Extract the (X, Y) coordinate from the center of the cell holding the provided text.  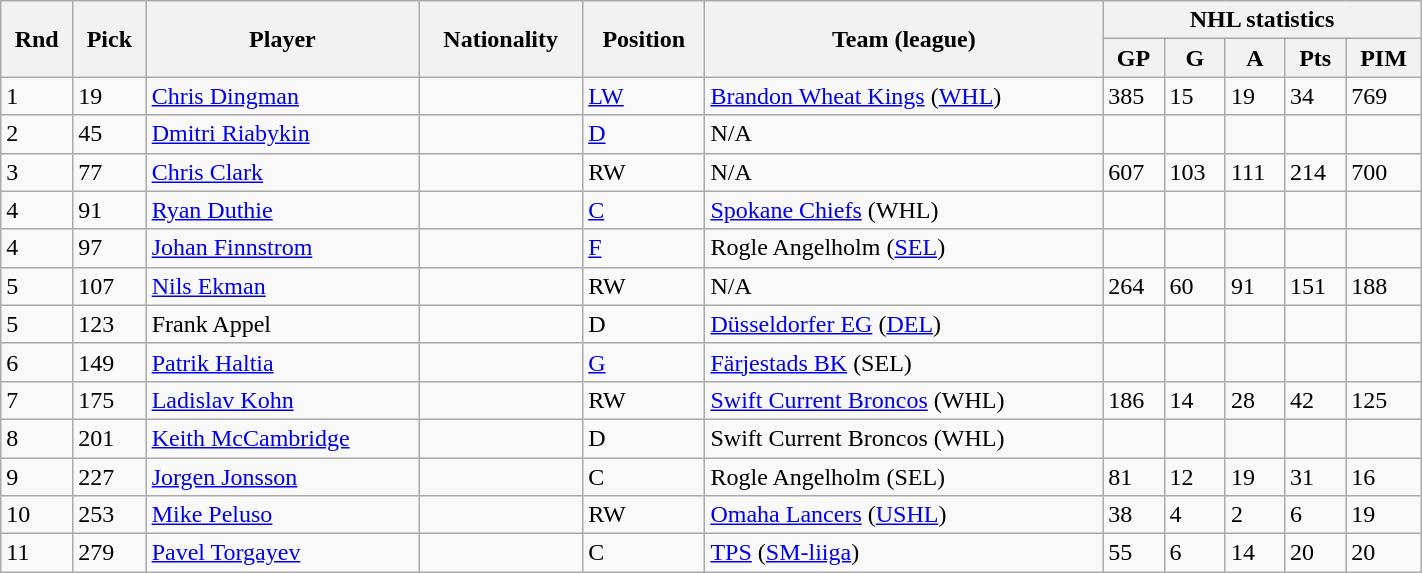
123 (110, 324)
Ladislav Kohn (282, 400)
9 (37, 477)
97 (110, 248)
175 (110, 400)
7 (37, 400)
111 (1254, 172)
8 (37, 438)
253 (110, 515)
188 (1384, 286)
Position (644, 39)
Dmitri Riabykin (282, 134)
Nationality (501, 39)
Nils Ekman (282, 286)
Patrik Haltia (282, 362)
1 (37, 96)
F (644, 248)
Düsseldorfer EG (DEL) (904, 324)
103 (1194, 172)
Team (league) (904, 39)
Keith McCambridge (282, 438)
Pick (110, 39)
Ryan Duthie (282, 210)
Player (282, 39)
60 (1194, 286)
28 (1254, 400)
Omaha Lancers (USHL) (904, 515)
Chris Dingman (282, 96)
11 (37, 553)
Färjestads BK (SEL) (904, 362)
34 (1314, 96)
3 (37, 172)
PIM (1384, 58)
700 (1384, 172)
607 (1134, 172)
769 (1384, 96)
NHL statistics (1262, 20)
16 (1384, 477)
38 (1134, 515)
Chris Clark (282, 172)
125 (1384, 400)
186 (1134, 400)
Spokane Chiefs (WHL) (904, 210)
Frank Appel (282, 324)
55 (1134, 553)
Johan Finnstrom (282, 248)
Brandon Wheat Kings (WHL) (904, 96)
10 (37, 515)
Jorgen Jonsson (282, 477)
149 (110, 362)
227 (110, 477)
Rnd (37, 39)
Mike Peluso (282, 515)
264 (1134, 286)
42 (1314, 400)
279 (110, 553)
107 (110, 286)
81 (1134, 477)
15 (1194, 96)
12 (1194, 477)
Pavel Torgayev (282, 553)
214 (1314, 172)
77 (110, 172)
45 (110, 134)
LW (644, 96)
A (1254, 58)
Pts (1314, 58)
151 (1314, 286)
201 (110, 438)
31 (1314, 477)
TPS (SM-liiga) (904, 553)
385 (1134, 96)
GP (1134, 58)
